Extract the [x, y] coordinate from the center of the cell holding the provided text.  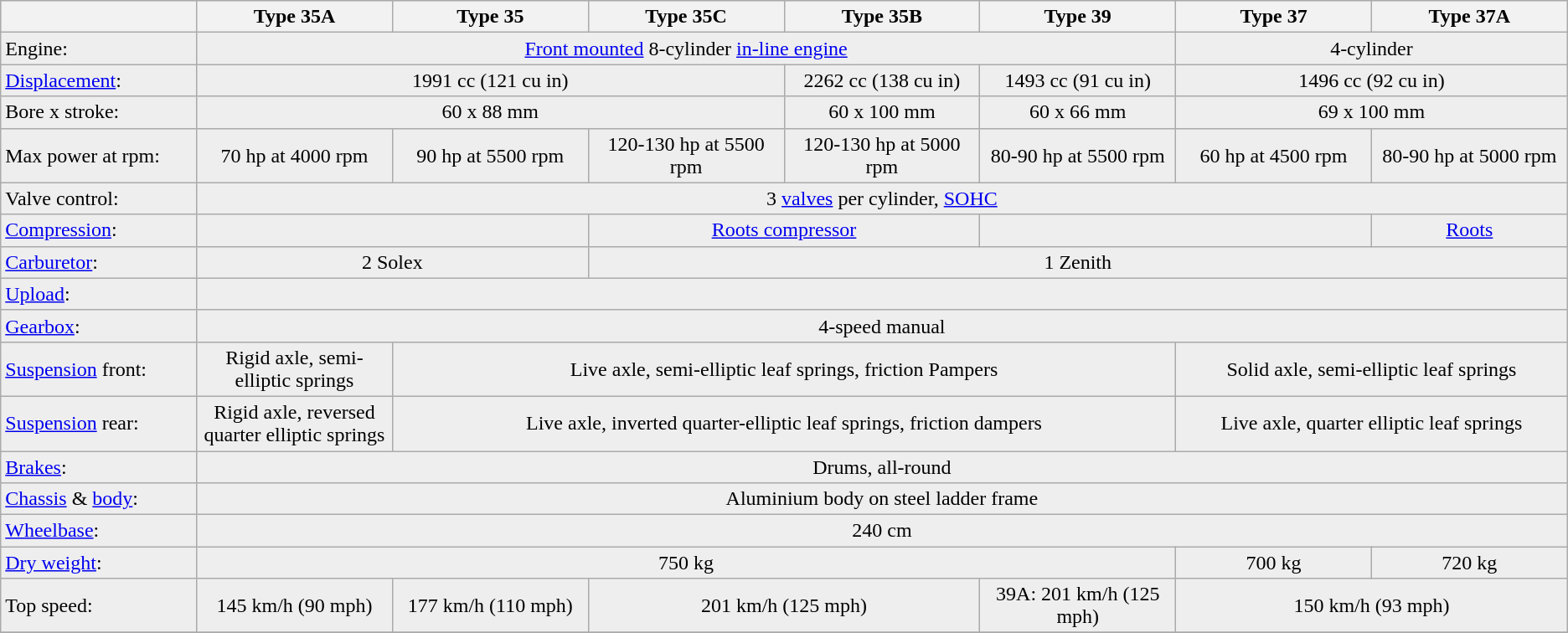
2262 cc (138 cu in) [882, 80]
Valve control: [99, 198]
Type 39 [1078, 17]
700 kg [1274, 563]
60 hp at 4500 rpm [1274, 156]
177 km/h (110 mph) [490, 606]
201 km/h (125 mph) [784, 606]
Solid axle, semi-elliptic leaf springs [1372, 368]
1496 cc (92 cu in) [1372, 80]
Type 37A [1469, 17]
Type 35 [490, 17]
Suspension rear: [99, 424]
1 Zenith [1077, 262]
4-speed manual [883, 326]
750 kg [687, 563]
Compression: [99, 230]
145 km/h (90 mph) [295, 606]
120-130 hp at 5500 rpm [686, 156]
720 kg [1469, 563]
Chassis & body: [99, 499]
Gearbox: [99, 326]
Type 35B [882, 17]
1991 cc (121 cu in) [491, 80]
80-90 hp at 5500 rpm [1078, 156]
Type 35A [295, 17]
4-cylinder [1372, 49]
Live axle, quarter elliptic leaf springs [1372, 424]
Bore x stroke: [99, 112]
Upload: [99, 294]
Live axle, semi-elliptic leaf springs, friction Pampers [784, 368]
Top speed: [99, 606]
90 hp at 5500 rpm [490, 156]
Roots [1469, 230]
150 km/h (93 mph) [1372, 606]
Dry weight: [99, 563]
Brakes: [99, 466]
Roots compressor [784, 230]
Rigid axle, semi-elliptic springs [295, 368]
39A: 201 km/h (125 mph) [1078, 606]
Drums, all-round [883, 466]
60 x 100 mm [882, 112]
Suspension front: [99, 368]
3 valves per cylinder, SOHC [883, 198]
Carburetor: [99, 262]
60 x 88 mm [491, 112]
Wheelbase: [99, 531]
Front mounted 8-cylinder in-line engine [687, 49]
Live axle, inverted quarter-elliptic leaf springs, friction dampers [784, 424]
Type 35C [686, 17]
Max power at rpm: [99, 156]
240 cm [883, 531]
1493 cc (91 cu in) [1078, 80]
60 x 66 mm [1078, 112]
Displacement: [99, 80]
Type 37 [1274, 17]
Rigid axle, reversed quarter elliptic springs [295, 424]
120-130 hp at 5000 rpm [882, 156]
Aluminium body on steel ladder frame [883, 499]
80-90 hp at 5000 rpm [1469, 156]
2 Solex [393, 262]
70 hp at 4000 rpm [295, 156]
Engine: [99, 49]
69 x 100 mm [1372, 112]
